Output the [X, Y] coordinate of the center of the cell containing the given text.  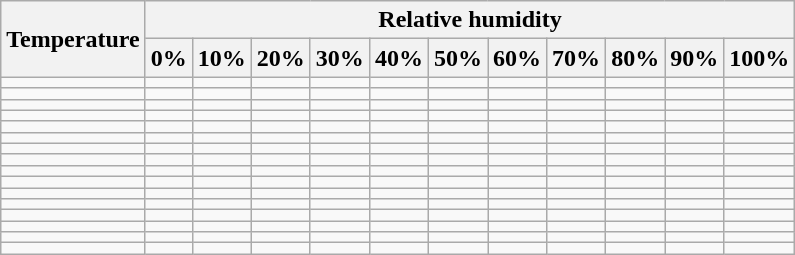
60% [518, 58]
100% [760, 58]
30% [340, 58]
0% [168, 58]
70% [576, 58]
50% [458, 58]
40% [398, 58]
90% [694, 58]
Relative humidity [470, 20]
10% [222, 58]
80% [636, 58]
Temperature [73, 39]
20% [280, 58]
